Find where the given text appears and provide that cell's center as (x, y) coordinate. 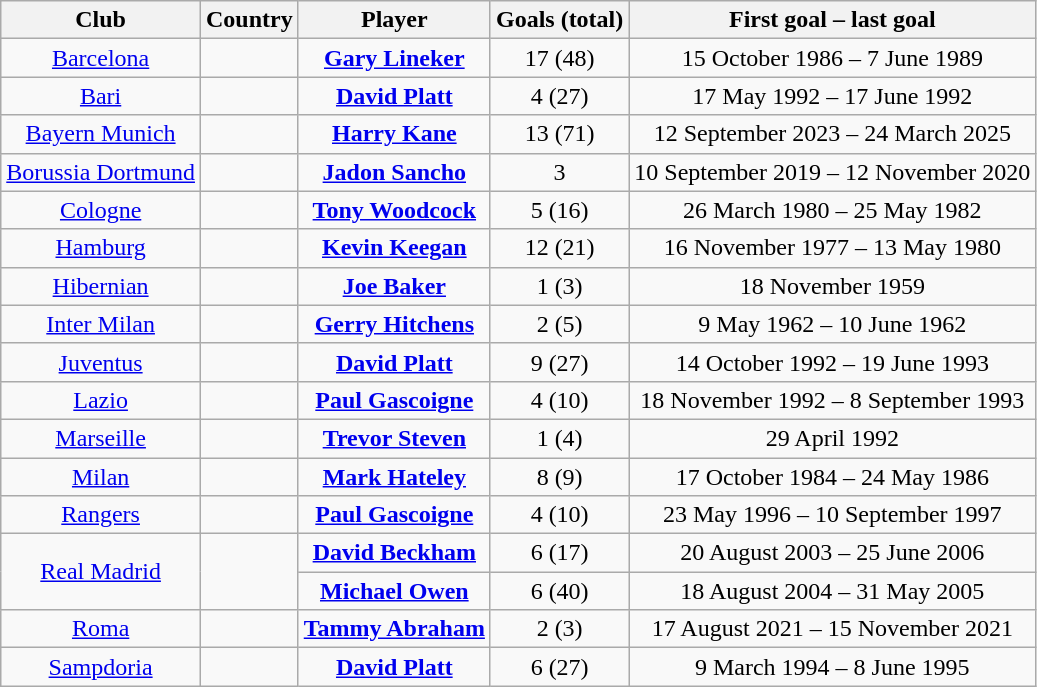
Juventus (101, 362)
18 August 2004 – 31 May 2005 (832, 591)
Bari (101, 96)
5 (16) (559, 210)
9 (27) (559, 362)
12 (21) (559, 248)
Tammy Abraham (394, 629)
6 (17) (559, 553)
10 September 2019 – 12 November 2020 (832, 172)
26 March 1980 – 25 May 1982 (832, 210)
15 October 1986 – 7 June 1989 (832, 58)
1 (4) (559, 438)
4 (27) (559, 96)
Gary Lineker (394, 58)
Jadon Sancho (394, 172)
Gerry Hitchens (394, 324)
2 (3) (559, 629)
18 November 1992 – 8 September 1993 (832, 400)
9 March 1994 – 8 June 1995 (832, 667)
Barcelona (101, 58)
First goal – last goal (832, 20)
Trevor Steven (394, 438)
Rangers (101, 515)
1 (3) (559, 286)
6 (27) (559, 667)
Country (249, 20)
14 October 1992 – 19 June 1993 (832, 362)
9 May 1962 – 10 June 1962 (832, 324)
Hamburg (101, 248)
Player (394, 20)
Cologne (101, 210)
8 (9) (559, 477)
17 May 1992 – 17 June 1992 (832, 96)
18 November 1959 (832, 286)
Tony Woodcock (394, 210)
Kevin Keegan (394, 248)
Bayern Munich (101, 134)
6 (40) (559, 591)
20 August 2003 – 25 June 2006 (832, 553)
Milan (101, 477)
Sampdoria (101, 667)
Inter Milan (101, 324)
17 (48) (559, 58)
Michael Owen (394, 591)
Marseille (101, 438)
13 (71) (559, 134)
29 April 1992 (832, 438)
Roma (101, 629)
Mark Hateley (394, 477)
Goals (total) (559, 20)
Club (101, 20)
3 (559, 172)
Joe Baker (394, 286)
12 September 2023 – 24 March 2025 (832, 134)
2 (5) (559, 324)
Borussia Dortmund (101, 172)
23 May 1996 – 10 September 1997 (832, 515)
David Beckham (394, 553)
Hibernian (101, 286)
17 October 1984 – 24 May 1986 (832, 477)
17 August 2021 – 15 November 2021 (832, 629)
Harry Kane (394, 134)
16 November 1977 – 13 May 1980 (832, 248)
Real Madrid (101, 572)
Lazio (101, 400)
